For the text-containing cell, return its midpoint in [x, y] coordinate format. 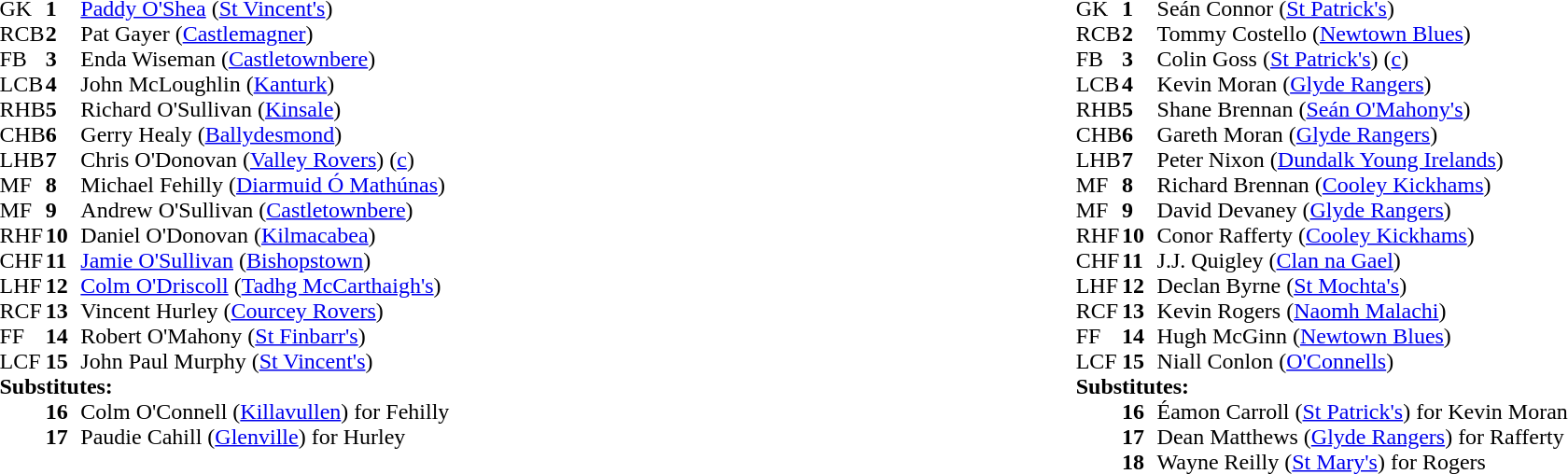
Enda Wiseman (Castletownbere) [265, 60]
Shane Brennan (Seán O'Mahony's) [1363, 110]
Robert O'Mahony (St Finbarr's) [265, 336]
Conor Rafferty (Cooley Kickhams) [1363, 235]
Paudie Cahill (Glenville) for Hurley [265, 437]
Kevin Moran (Glyde Rangers) [1363, 84]
Chris O'Donovan (Valley Rovers) (c) [265, 160]
Jamie O'Sullivan (Bishopstown) [265, 261]
Richard Brennan (Cooley Kickhams) [1363, 185]
Declan Byrne (St Mochta's) [1363, 286]
Daniel O'Donovan (Kilmacabea) [265, 235]
Colm O'Driscoll (Tadhg McCarthaigh's) [265, 286]
Peter Nixon (Dundalk Young Irelands) [1363, 160]
Colm O'Connell (Killavullen) for Fehilly [265, 412]
Pat Gayer (Castlemagner) [265, 34]
Colin Goss (St Patrick's) (c) [1363, 60]
John Paul Murphy (St Vincent's) [265, 362]
Gareth Moran (Glyde Rangers) [1363, 134]
John McLoughlin (Kanturk) [265, 84]
Gerry Healy (Ballydesmond) [265, 134]
Tommy Costello (Newtown Blues) [1363, 34]
David Devaney (Glyde Rangers) [1363, 211]
Richard O'Sullivan (Kinsale) [265, 110]
Vincent Hurley (Courcey Rovers) [265, 312]
Andrew O'Sullivan (Castletownbere) [265, 211]
Dean Matthews (Glyde Rangers) for Rafferty [1363, 437]
Michael Fehilly (Diarmuid Ó Mathúnas) [265, 185]
Hugh McGinn (Newtown Blues) [1363, 336]
J.J. Quigley (Clan na Gael) [1363, 261]
Éamon Carroll (St Patrick's) for Kevin Moran [1363, 412]
Niall Conlon (O'Connells) [1363, 362]
Kevin Rogers (Naomh Malachi) [1363, 312]
